Provide the (X, Y) coordinate of the cell's center where the given text is located.  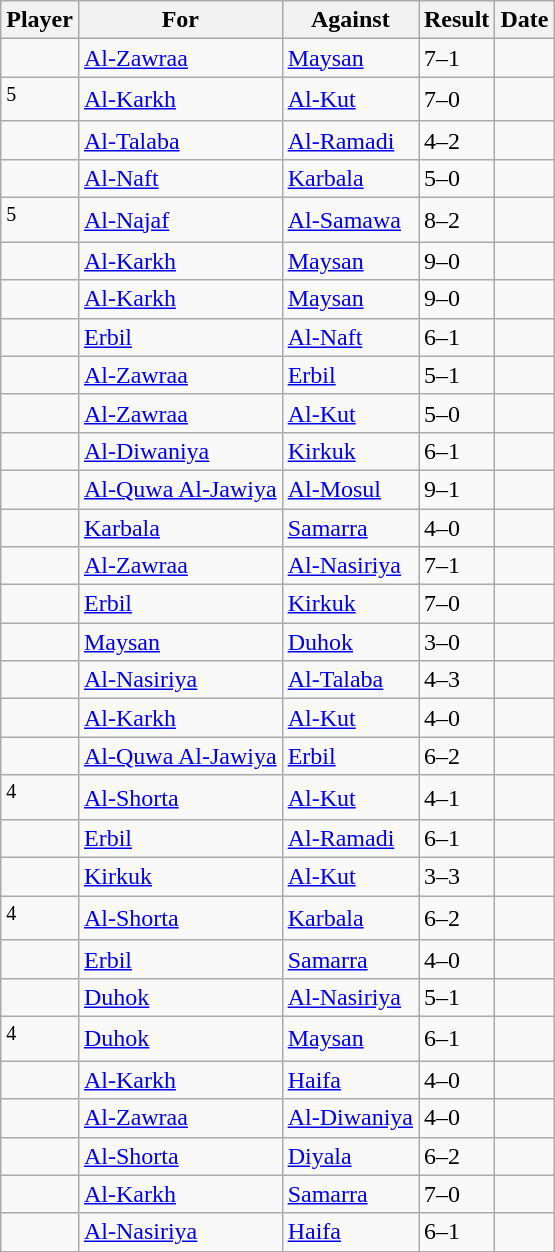
4–3 (456, 680)
3–3 (456, 877)
4–1 (456, 798)
For (180, 20)
Result (456, 20)
Player (40, 20)
Date (524, 20)
8–2 (456, 220)
Diyala (350, 1156)
3–0 (456, 642)
Against (350, 20)
Al-Samawa (350, 220)
9–1 (456, 489)
4–2 (456, 140)
Al-Najaf (180, 220)
Al-Mosul (350, 489)
